Find where the given text appears and provide that cell's center as [X, Y] coordinate. 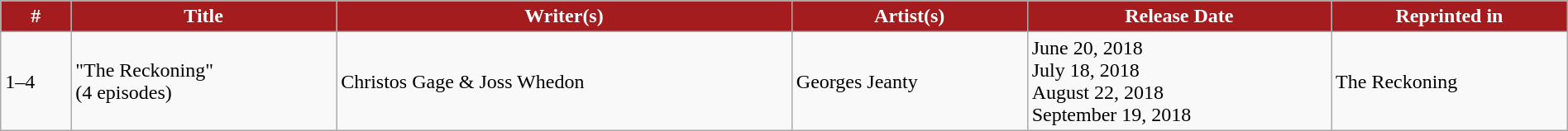
# [36, 16]
Writer(s) [564, 16]
Title [203, 16]
Reprinted in [1450, 16]
Artist(s) [910, 16]
Georges Jeanty [910, 81]
"The Reckoning"(4 episodes) [203, 81]
Release Date [1179, 16]
1–4 [36, 81]
Christos Gage & Joss Whedon [564, 81]
June 20, 2018 July 18, 2018 August 22, 2018 September 19, 2018 [1179, 81]
The Reckoning [1450, 81]
